Search for the cell housing the specified text and yield its (x, y) center coordinate. 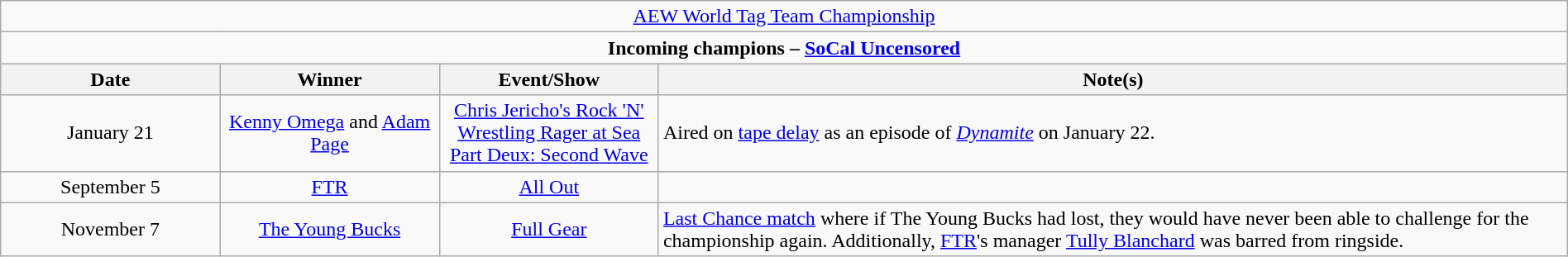
Aired on tape delay as an episode of Dynamite on January 22. (1113, 133)
November 7 (111, 230)
Winner (329, 79)
Note(s) (1113, 79)
Event/Show (549, 79)
Kenny Omega and Adam Page (329, 133)
January 21 (111, 133)
Date (111, 79)
Chris Jericho's Rock 'N' Wrestling Rager at Sea Part Deux: Second Wave (549, 133)
FTR (329, 187)
The Young Bucks (329, 230)
AEW World Tag Team Championship (784, 17)
Full Gear (549, 230)
All Out (549, 187)
September 5 (111, 187)
Incoming champions – SoCal Uncensored (784, 48)
